Output the [x, y] coordinate of the center of the cell containing the given text.  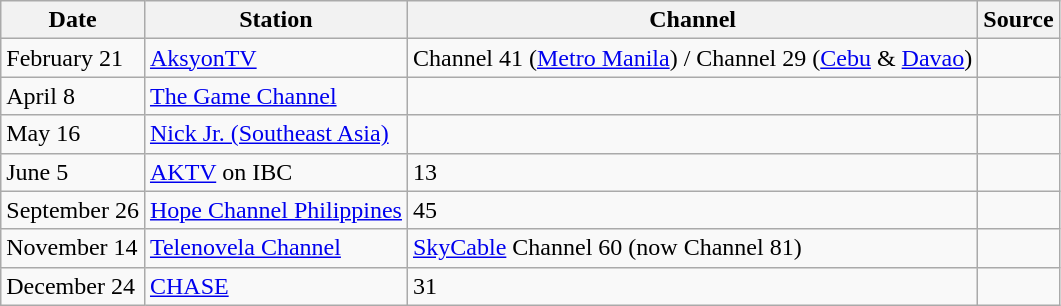
Channel [692, 20]
May 16 [73, 134]
Date [73, 20]
Channel 41 (Metro Manila) / Channel 29 (Cebu & Davao) [692, 58]
April 8 [73, 96]
Source [1018, 20]
SkyCable Channel 60 (now Channel 81) [692, 248]
Nick Jr. (Southeast Asia) [276, 134]
AksyonTV [276, 58]
June 5 [73, 172]
Hope Channel Philippines [276, 210]
AKTV on IBC [276, 172]
45 [692, 210]
Telenovela Channel [276, 248]
13 [692, 172]
September 26 [73, 210]
December 24 [73, 286]
February 21 [73, 58]
The Game Channel [276, 96]
Station [276, 20]
November 14 [73, 248]
31 [692, 286]
CHASE [276, 286]
